Extract the (X, Y) coordinate from the center of the cell holding the provided text.  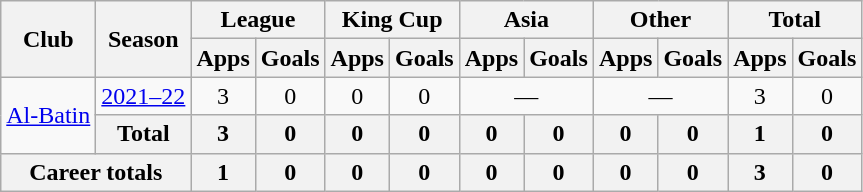
League (258, 20)
King Cup (392, 20)
Season (144, 39)
Asia (526, 20)
2021–22 (144, 96)
Al-Batin (48, 115)
Other (660, 20)
Career totals (96, 172)
Club (48, 39)
